Extract the [X, Y] coordinate from the center of the cell holding the provided text.  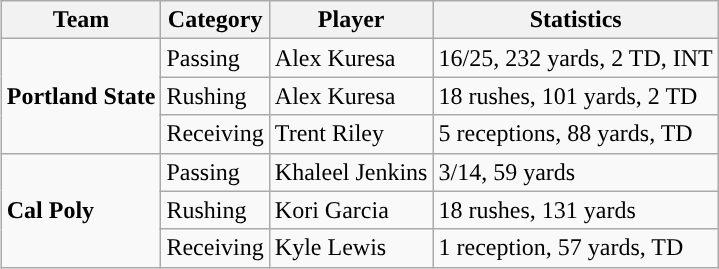
Cal Poly [81, 210]
Player [351, 20]
Kori Garcia [351, 210]
18 rushes, 101 yards, 2 TD [576, 96]
Kyle Lewis [351, 248]
Category [215, 20]
5 receptions, 88 yards, TD [576, 134]
18 rushes, 131 yards [576, 210]
Portland State [81, 96]
1 reception, 57 yards, TD [576, 248]
Khaleel Jenkins [351, 172]
Trent Riley [351, 134]
Statistics [576, 20]
16/25, 232 yards, 2 TD, INT [576, 58]
Team [81, 20]
3/14, 59 yards [576, 172]
